Locate the cell with the specified text and output its [X, Y] center coordinate. 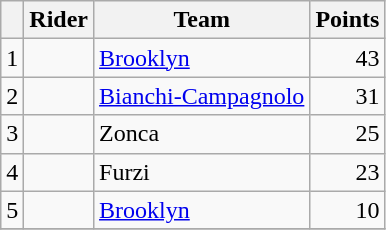
25 [348, 134]
Zonca [202, 134]
4 [12, 172]
31 [348, 96]
2 [12, 96]
Rider [59, 20]
Points [348, 20]
Team [202, 20]
23 [348, 172]
3 [12, 134]
Furzi [202, 172]
5 [12, 210]
10 [348, 210]
1 [12, 58]
Bianchi-Campagnolo [202, 96]
43 [348, 58]
